Scan for the cell matching the given text and deliver its [x, y] coordinate at center. 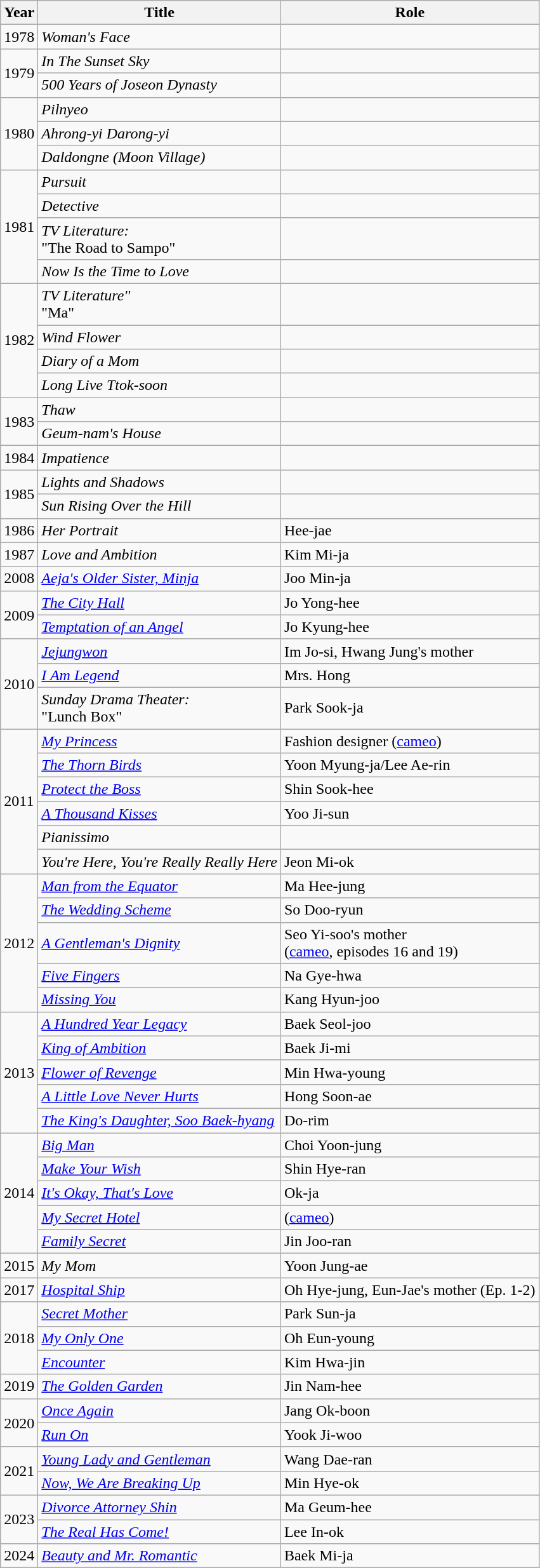
Flower of Revenge [160, 1072]
Jin Joo-ran [410, 1242]
Temptation of an Angel [160, 627]
Min Hwa-young [410, 1072]
I Am Legend [160, 675]
Missing You [160, 1000]
2011 [19, 801]
TV Literature:"The Road to Sampo" [160, 239]
Pianissimo [160, 838]
You're Here, You're Really Really Here [160, 862]
Baek Ji-mi [410, 1048]
2013 [19, 1072]
2021 [19, 1471]
Woman's Face [160, 37]
Jang Ok-boon [410, 1411]
Family Secret [160, 1242]
Sun Rising Over the Hill [160, 506]
TV Literature""Ma" [160, 304]
Five Fingers [160, 975]
Jo Kyung-hee [410, 627]
A Thousand Kisses [160, 814]
Thaw [160, 410]
1979 [19, 73]
Im Jo-si, Hwang Jung's mother [410, 651]
Kang Hyun-joo [410, 1000]
Man from the Equator [160, 886]
Detective [160, 206]
(cameo) [410, 1217]
Kim Hwa-jin [410, 1362]
Do-rim [410, 1120]
1983 [19, 422]
Long Live Ttok-soon [160, 385]
Role [410, 13]
The Real Has Come! [160, 1531]
Yook Ji-woo [410, 1435]
2023 [19, 1519]
Oh Eun-young [410, 1338]
Baek Seol-joo [410, 1024]
Once Again [160, 1411]
Jo Yong-hee [410, 603]
In The Sunset Sky [160, 61]
Na Gye-hwa [410, 975]
1984 [19, 458]
2024 [19, 1556]
Seo Yi-soo's mother (cameo, episodes 16 and 19) [410, 942]
Mrs. Hong [410, 675]
1980 [19, 133]
Year [19, 13]
Kim Mi-ja [410, 554]
Ok-ja [410, 1193]
Baek Mi-ja [410, 1556]
Diary of a Mom [160, 361]
Wang Dae-ran [410, 1459]
The Wedding Scheme [160, 910]
2018 [19, 1338]
Now, We Are Breaking Up [160, 1483]
Hee-jae [410, 530]
Protect the Boss [160, 789]
Make Your Wish [160, 1169]
2020 [19, 1423]
Jeon Mi-ok [410, 862]
So Doo-ryun [410, 910]
Ma Geum-hee [410, 1507]
Yoo Ji-sun [410, 814]
Choi Yoon-jung [410, 1145]
1985 [19, 494]
Shin Hye-ran [410, 1169]
Pilnyeo [160, 109]
It's Okay, That's Love [160, 1193]
Young Lady and Gentleman [160, 1459]
1981 [19, 226]
1987 [19, 554]
Daldongne (Moon Village) [160, 157]
2009 [19, 615]
Oh Hye-jung, Eun-Jae's mother (Ep. 1-2) [410, 1290]
2015 [19, 1266]
2017 [19, 1290]
Jejungwon [160, 651]
Shin Sook-hee [410, 789]
A Hundred Year Legacy [160, 1024]
1978 [19, 37]
Park Sook-ja [410, 707]
A Gentleman's Dignity [160, 942]
The Thorn Birds [160, 765]
Wind Flower [160, 337]
Min Hye-ok [410, 1483]
The City Hall [160, 603]
Secret Mother [160, 1314]
Joo Min-ja [410, 579]
500 Years of Joseon Dynasty [160, 85]
Title [160, 13]
King of Ambition [160, 1048]
Now Is the Time to Love [160, 271]
Yoon Jung-ae [410, 1266]
Run On [160, 1435]
Her Portrait [160, 530]
Ma Hee-jung [410, 886]
2008 [19, 579]
1986 [19, 530]
Ahrong-yi Darong-yi [160, 133]
The King's Daughter, Soo Baek-hyang [160, 1120]
Hospital Ship [160, 1290]
Geum-nam's House [160, 434]
My Only One [160, 1338]
Hong Soon-ae [410, 1096]
Divorce Attorney Shin [160, 1507]
Lights and Shadows [160, 482]
Fashion designer (cameo) [410, 741]
Sunday Drama Theater:"Lunch Box" [160, 707]
Yoon Myung-ja/Lee Ae-rin [410, 765]
Impatience [160, 458]
Aeja's Older Sister, Minja [160, 579]
Encounter [160, 1362]
My Princess [160, 741]
Big Man [160, 1145]
The Golden Garden [160, 1386]
Jin Nam-hee [410, 1386]
Lee In-ok [410, 1531]
Beauty and Mr. Romantic [160, 1556]
2019 [19, 1386]
Pursuit [160, 182]
Park Sun-ja [410, 1314]
A Little Love Never Hurts [160, 1096]
1982 [19, 340]
Love and Ambition [160, 554]
2014 [19, 1193]
My Mom [160, 1266]
My Secret Hotel [160, 1217]
2010 [19, 683]
2012 [19, 942]
